Extract the [X, Y] coordinate from the center of the cell holding the provided text.  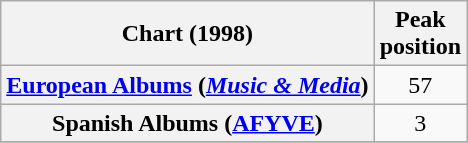
European Albums (Music & Media) [188, 85]
3 [420, 123]
57 [420, 85]
Chart (1998) [188, 34]
Spanish Albums (AFYVE) [188, 123]
Peakposition [420, 34]
